Output the [x, y] coordinate of the center of the cell containing the given text.  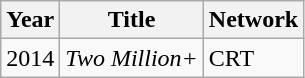
2014 [30, 58]
Title [132, 20]
CRT [253, 58]
Network [253, 20]
Year [30, 20]
Two Million+ [132, 58]
